Search for the cell housing the specified text and yield its (x, y) center coordinate. 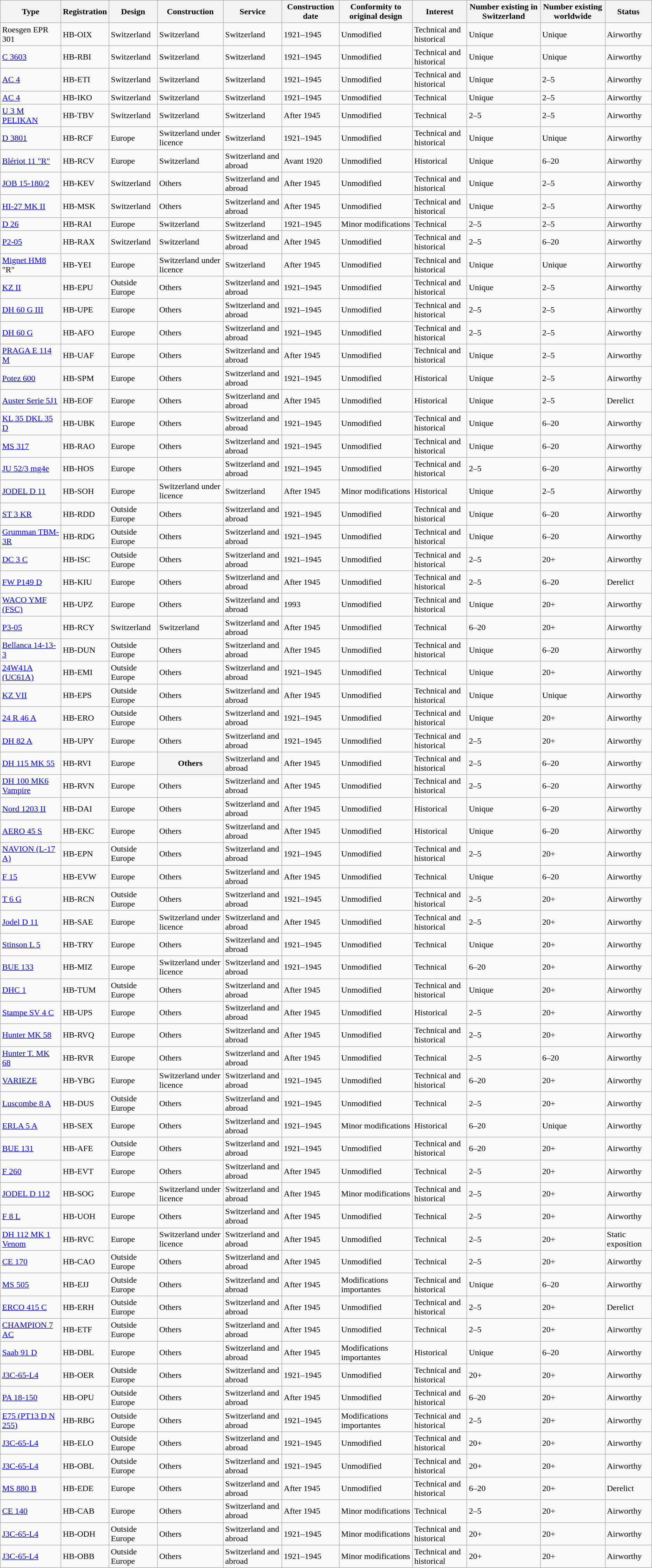
HB-UPZ (85, 605)
Stinson L 5 (31, 945)
Potez 600 (31, 378)
Design (133, 12)
HB-RDG (85, 536)
HB-OIX (85, 34)
Number existing in Switzerland (504, 12)
P3-05 (31, 627)
HB-RCY (85, 627)
Construction (190, 12)
Avant 1920 (311, 161)
Roesgen EPR 301 (31, 34)
HB-UPS (85, 1013)
ERLA 5 A (31, 1126)
Grumman TBM-3R (31, 536)
DH 60 G III (31, 310)
HB-RAX (85, 242)
HB-AFE (85, 1149)
HB-ERO (85, 718)
HB-RCN (85, 899)
HB-DAI (85, 809)
HB-SOH (85, 491)
JOB 15-180/2 (31, 183)
1993 (311, 605)
HB-RVC (85, 1239)
HB-ERH (85, 1307)
HB-KIU (85, 582)
ERCO 415 C (31, 1307)
HB-TRY (85, 945)
F 260 (31, 1171)
HB-UPE (85, 310)
HB-EPN (85, 854)
HB-UBK (85, 424)
HB-RBI (85, 57)
HB-SPM (85, 378)
Registration (85, 12)
HB-EOF (85, 401)
HB-EPS (85, 695)
Service (253, 12)
HB-CAB (85, 1511)
C 3603 (31, 57)
HB-EPU (85, 288)
FW P149 D (31, 582)
Blériot 11 "R" (31, 161)
KZ II (31, 288)
HB-YBG (85, 1080)
HB-OPU (85, 1398)
HB-ISC (85, 559)
HB-TUM (85, 990)
KZ VII (31, 695)
Number existing worldwide (573, 12)
Stampe SV 4 C (31, 1013)
HB-SAE (85, 922)
Hunter T. MK 68 (31, 1058)
DC 3 C (31, 559)
HB-IKO (85, 98)
HB-EJJ (85, 1284)
HB-KEV (85, 183)
HB-HOS (85, 469)
HB-SEX (85, 1126)
HB-EMI (85, 673)
Type (31, 12)
HB-UOH (85, 1216)
D 26 (31, 224)
BUE 131 (31, 1149)
DHC 1 (31, 990)
HB-UAF (85, 355)
HB-ETF (85, 1330)
BUE 133 (31, 967)
HB-EKC (85, 831)
DH 100 MK6 Vampire (31, 786)
VARIEZE (31, 1080)
HB-DBL (85, 1352)
Interest (440, 12)
Luscombe 8 A (31, 1103)
KL 35 DKL 35 D (31, 424)
PRAGA E 114 M (31, 355)
24W41A (UC61A) (31, 673)
Hunter MK 58 (31, 1035)
DH 60 G (31, 333)
F 15 (31, 876)
HB-CAO (85, 1262)
HB-OBL (85, 1466)
HB-RCF (85, 138)
HB-EDE (85, 1489)
HB-TBV (85, 116)
MS 317 (31, 446)
U 3 M PELIKAN (31, 116)
MS 880 B (31, 1489)
HB-RDD (85, 514)
Nord 1203 II (31, 809)
Conformity to original design (376, 12)
HB-OER (85, 1375)
E75 (PT13 D N 255) (31, 1420)
HB-DUN (85, 650)
MS 505 (31, 1284)
HB-YEI (85, 265)
HB-EVW (85, 876)
HB-MIZ (85, 967)
HB-RVQ (85, 1035)
HB-ELO (85, 1443)
Saab 91 D (31, 1352)
HB-RVI (85, 763)
HB-RCV (85, 161)
AERO 45 S (31, 831)
P2-05 (31, 242)
JU 52/3 mg4e (31, 469)
HB-RBG (85, 1420)
DH 82 A (31, 740)
HB-RVR (85, 1058)
24 R 46 A (31, 718)
Status (628, 12)
HB-RAO (85, 446)
D 3801 (31, 138)
HB-UPY (85, 740)
Bellanca 14-13-3 (31, 650)
HB-ETI (85, 79)
HB-RVN (85, 786)
CHAMPION 7 AC (31, 1330)
HB-DUS (85, 1103)
NAVION (L-17 A) (31, 854)
DH 112 MK 1 Venom (31, 1239)
HB-RAI (85, 224)
HB-AFO (85, 333)
Jodel D 11 (31, 922)
Construction date (311, 12)
JODEL D 112 (31, 1194)
Auster Serie 5J1 (31, 401)
Static exposition (628, 1239)
CE 140 (31, 1511)
HB-MSK (85, 206)
CE 170 (31, 1262)
Mignet HM8 "R" (31, 265)
HB-SOG (85, 1194)
T 6 G (31, 899)
F 8 L (31, 1216)
PA 18-150 (31, 1398)
HB-EVT (85, 1171)
HI-27 MK II (31, 206)
JODEL D 11 (31, 491)
WACO YMF (FSC) (31, 605)
DH 115 MK 55 (31, 763)
HB-ODH (85, 1534)
HB-OBB (85, 1556)
ST 3 KR (31, 514)
